Scan for the cell matching the given text and deliver its [X, Y] coordinate at center. 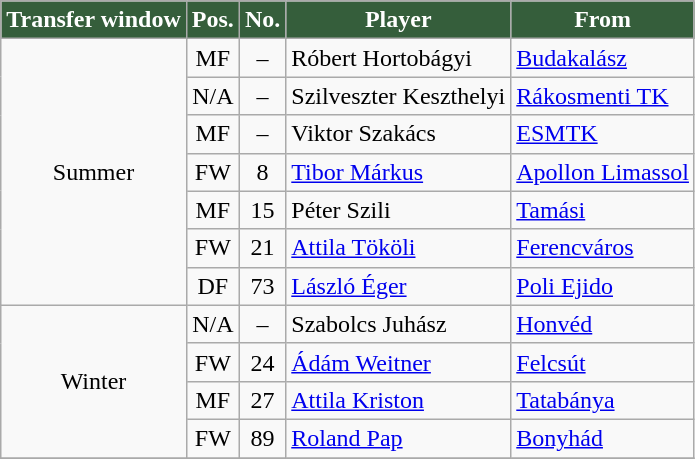
Attila Kriston [398, 400]
Tamási [603, 210]
15 [262, 210]
Viktor Szakács [398, 134]
Rákosmenti TK [603, 96]
Apollon Limassol [603, 172]
Transfer window [94, 20]
Poli Ejido [603, 286]
Bonyhád [603, 438]
Péter Szili [398, 210]
Budakalász [603, 58]
Felcsút [603, 362]
No. [262, 20]
Player [398, 20]
ESMTK [603, 134]
László Éger [398, 286]
8 [262, 172]
73 [262, 286]
Ádám Weitner [398, 362]
Winter [94, 381]
Attila Tököli [398, 248]
Szilveszter Keszthelyi [398, 96]
24 [262, 362]
Ferencváros [603, 248]
Szabolcs Juhász [398, 324]
Tatabánya [603, 400]
89 [262, 438]
Honvéd [603, 324]
Tibor Márkus [398, 172]
From [603, 20]
21 [262, 248]
Pos. [212, 20]
DF [212, 286]
Róbert Hortobágyi [398, 58]
27 [262, 400]
Roland Pap [398, 438]
Summer [94, 172]
